Provide the (x, y) coordinate of the cell's center where the given text is located.  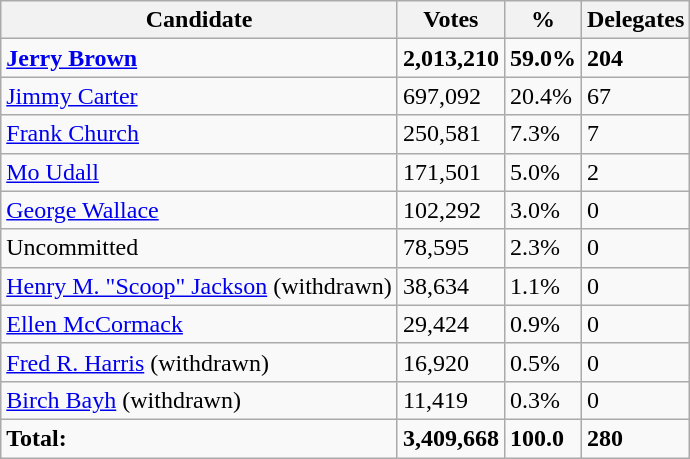
Mo Udall (200, 172)
7 (635, 134)
280 (635, 438)
George Wallace (200, 210)
% (542, 20)
Fred R. Harris (withdrawn) (200, 362)
100.0 (542, 438)
Jerry Brown (200, 58)
Birch Bayh (withdrawn) (200, 400)
204 (635, 58)
38,634 (450, 286)
3.0% (542, 210)
250,581 (450, 134)
697,092 (450, 96)
102,292 (450, 210)
Delegates (635, 20)
3,409,668 (450, 438)
7.3% (542, 134)
Candidate (200, 20)
59.0% (542, 58)
0.3% (542, 400)
1.1% (542, 286)
0.9% (542, 324)
Ellen McCormack (200, 324)
Jimmy Carter (200, 96)
2.3% (542, 248)
2 (635, 172)
11,419 (450, 400)
Uncommitted (200, 248)
20.4% (542, 96)
2,013,210 (450, 58)
78,595 (450, 248)
171,501 (450, 172)
67 (635, 96)
Henry M. "Scoop" Jackson (withdrawn) (200, 286)
0.5% (542, 362)
Frank Church (200, 134)
Votes (450, 20)
5.0% (542, 172)
29,424 (450, 324)
16,920 (450, 362)
Total: (200, 438)
